Identify which cell holds the provided text, then report its [X, Y] central coordinate. 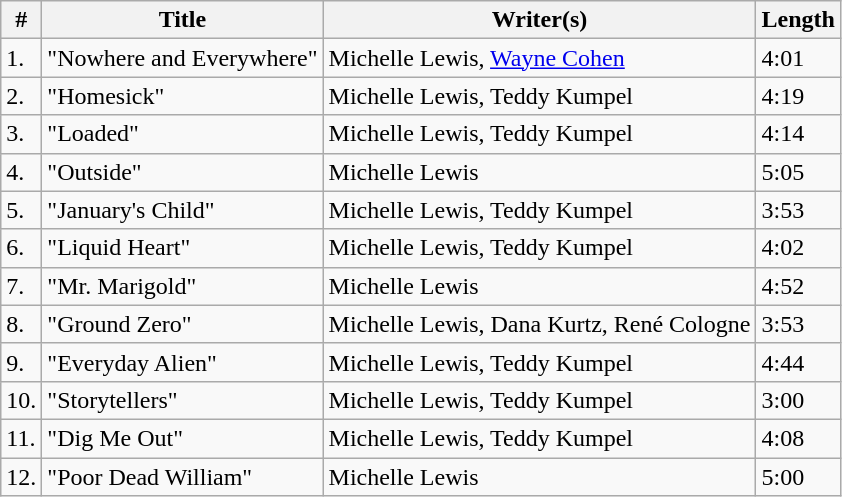
# [22, 20]
Length [798, 20]
7. [22, 286]
"Everyday Alien" [182, 362]
"Dig Me Out" [182, 438]
9. [22, 362]
8. [22, 324]
4:44 [798, 362]
"Loaded" [182, 134]
3:00 [798, 400]
"Storytellers" [182, 400]
1. [22, 58]
4:19 [798, 96]
12. [22, 477]
11. [22, 438]
5:00 [798, 477]
Title [182, 20]
2. [22, 96]
6. [22, 248]
4:08 [798, 438]
Michelle Lewis, Wayne Cohen [540, 58]
4:02 [798, 248]
"Liquid Heart" [182, 248]
"Nowhere and Everywhere" [182, 58]
"Poor Dead William" [182, 477]
Writer(s) [540, 20]
Michelle Lewis, Dana Kurtz, René Cologne [540, 324]
"Homesick" [182, 96]
4:52 [798, 286]
10. [22, 400]
4:14 [798, 134]
"January's Child" [182, 210]
3. [22, 134]
"Ground Zero" [182, 324]
5. [22, 210]
"Outside" [182, 172]
4. [22, 172]
"Mr. Marigold" [182, 286]
4:01 [798, 58]
5:05 [798, 172]
